Detect which cell encompasses the target text, then output its [x, y] center coordinate. 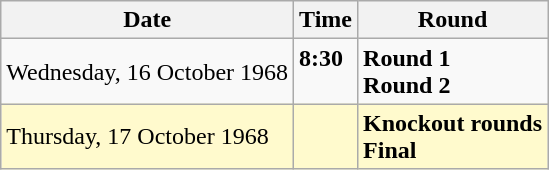
Round [453, 20]
Round 1Round 2 [453, 72]
Thursday, 17 October 1968 [148, 136]
Knockout roundsFinal [453, 136]
Time [326, 20]
Date [148, 20]
8:30 [326, 72]
Wednesday, 16 October 1968 [148, 72]
